Return the (x, y) coordinate for the center point of the cell that contains the specified text.  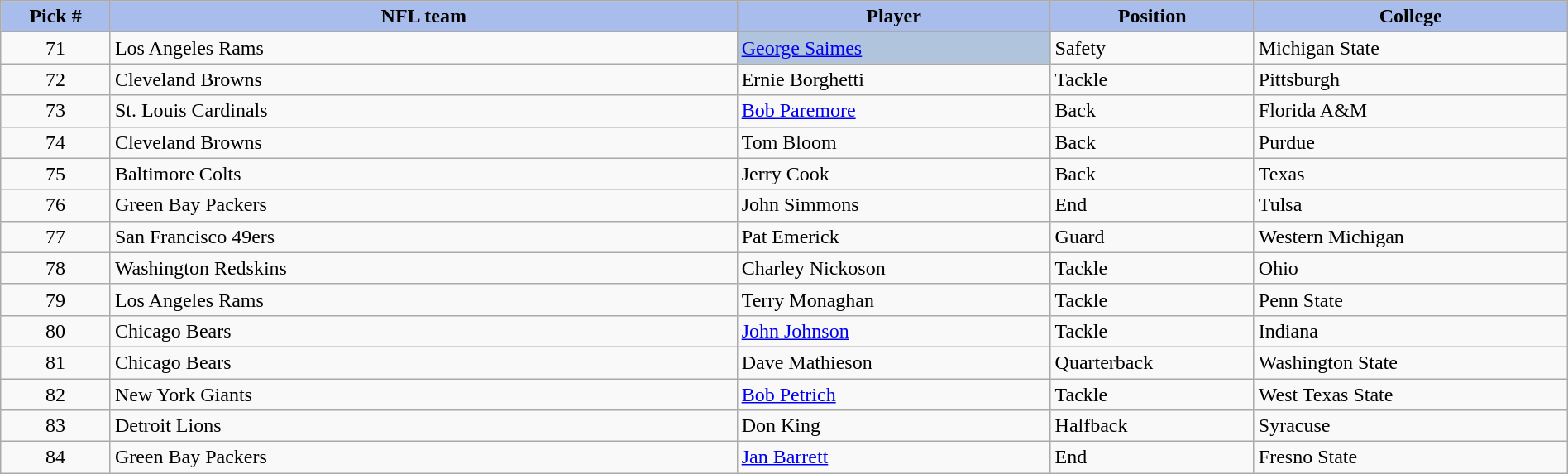
72 (56, 79)
Pittsburgh (1411, 79)
Fresno State (1411, 457)
Michigan State (1411, 48)
78 (56, 268)
Indiana (1411, 331)
76 (56, 205)
Baltimore Colts (423, 174)
Jan Barrett (893, 457)
Bob Paremore (893, 111)
77 (56, 237)
Western Michigan (1411, 237)
St. Louis Cardinals (423, 111)
Don King (893, 426)
George Saimes (893, 48)
Florida A&M (1411, 111)
West Texas State (1411, 395)
81 (56, 362)
Syracuse (1411, 426)
73 (56, 111)
82 (56, 395)
Halfback (1152, 426)
83 (56, 426)
Tom Bloom (893, 142)
Ernie Borghetti (893, 79)
Penn State (1411, 299)
Player (893, 17)
Charley Nickoson (893, 268)
74 (56, 142)
Ohio (1411, 268)
Washington Redskins (423, 268)
80 (56, 331)
71 (56, 48)
Bob Petrich (893, 395)
Pick # (56, 17)
Washington State (1411, 362)
College (1411, 17)
Texas (1411, 174)
Jerry Cook (893, 174)
75 (56, 174)
Terry Monaghan (893, 299)
84 (56, 457)
New York Giants (423, 395)
San Francisco 49ers (423, 237)
Position (1152, 17)
Purdue (1411, 142)
Tulsa (1411, 205)
Safety (1152, 48)
Dave Mathieson (893, 362)
NFL team (423, 17)
John Simmons (893, 205)
Quarterback (1152, 362)
Pat Emerick (893, 237)
Detroit Lions (423, 426)
79 (56, 299)
John Johnson (893, 331)
Guard (1152, 237)
